Determine the [X, Y] coordinate at the center of the cell enclosing the given text.  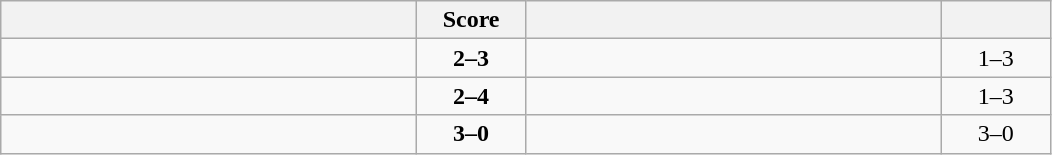
2–3 [472, 58]
2–4 [472, 96]
Score [472, 20]
